Extract the [X, Y] coordinate from the center of the cell holding the provided text.  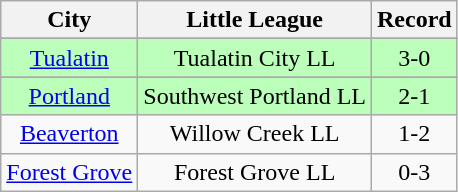
Portland [70, 96]
Forest Grove [70, 172]
Record [415, 20]
City [70, 20]
1-2 [415, 134]
Willow Creek LL [255, 134]
Little League [255, 20]
Tualatin City LL [255, 58]
Tualatin [70, 58]
Southwest Portland LL [255, 96]
0-3 [415, 172]
Forest Grove LL [255, 172]
3-0 [415, 58]
Beaverton [70, 134]
2-1 [415, 96]
